Detect which cell encompasses the target text, then output its [x, y] center coordinate. 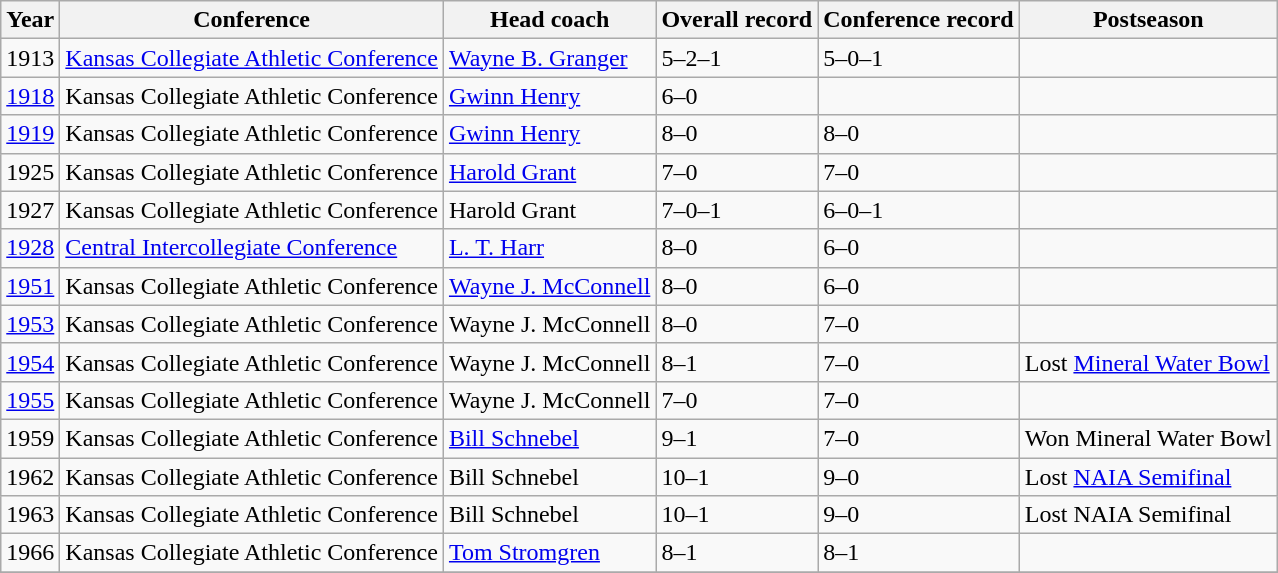
Tom Stromgren [549, 553]
1919 [30, 134]
Overall record [737, 20]
1918 [30, 96]
Conference [252, 20]
Won Mineral Water Bowl [1148, 438]
1913 [30, 58]
1963 [30, 515]
5–0–1 [918, 58]
1953 [30, 324]
7–0–1 [737, 210]
Head coach [549, 20]
L. T. Harr [549, 248]
1927 [30, 210]
1951 [30, 286]
5–2–1 [737, 58]
1959 [30, 438]
1954 [30, 362]
Central Intercollegiate Conference [252, 248]
1966 [30, 553]
Lost Mineral Water Bowl [1148, 362]
1962 [30, 477]
6–0–1 [918, 210]
Wayne B. Granger [549, 58]
Year [30, 20]
Postseason [1148, 20]
1928 [30, 248]
Conference record [918, 20]
9–1 [737, 438]
1925 [30, 172]
1955 [30, 400]
